Search for the cell housing the specified text and yield its (x, y) center coordinate. 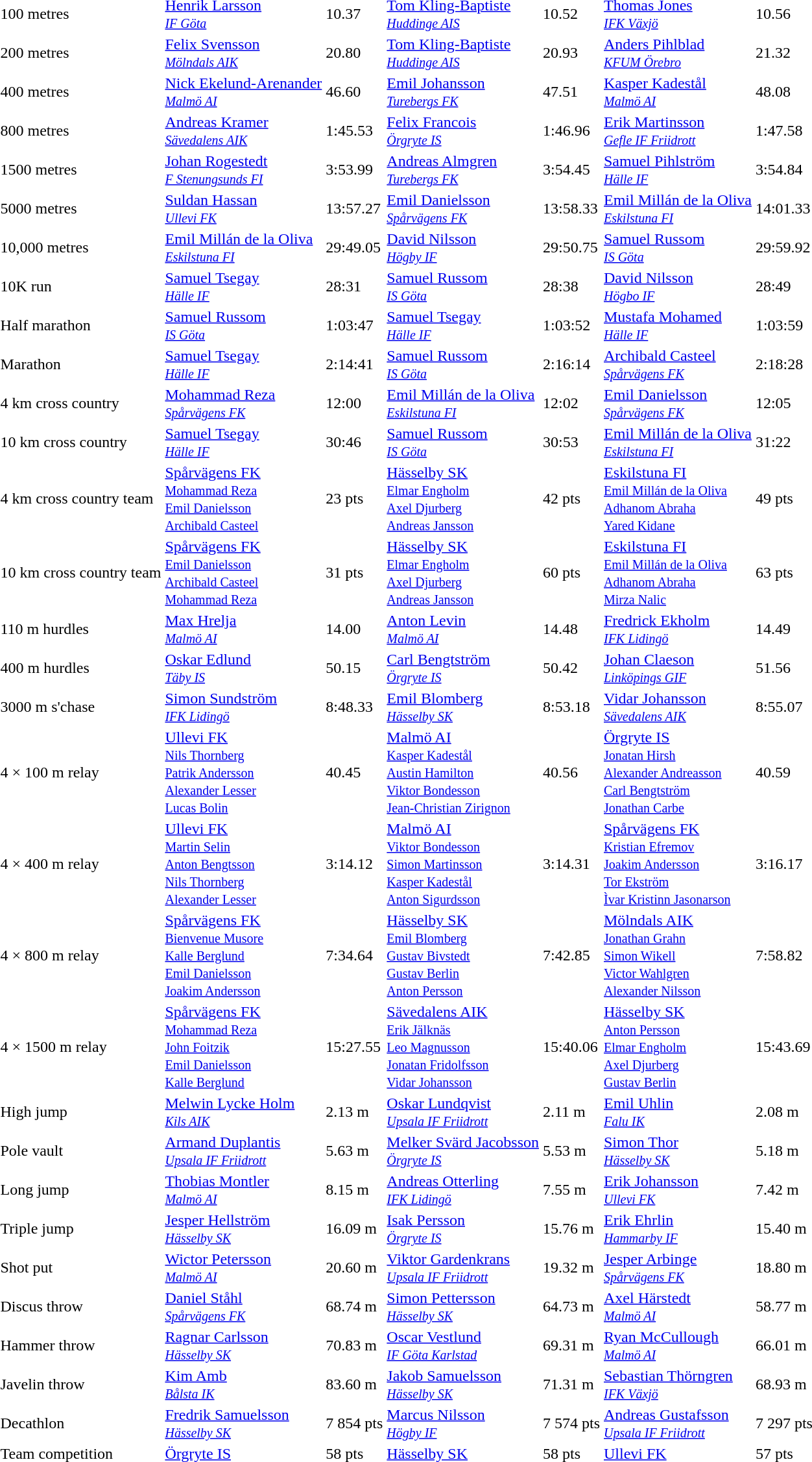
1:03:47 (354, 326)
2.11 m (571, 1112)
Andreas GustafssonUpsala IF Friidrott (677, 1424)
50.15 (354, 668)
Johan ClaesonLinköpings GIF (677, 668)
Vidar JohanssonSävedalens AIK (677, 707)
Oskar LundqvistUpsala IF Friidrott (463, 1112)
23 pts (354, 498)
Spårvägens FKMohammad RezaJohn FoitzikEmil DanielssonKalle Berglund (244, 1047)
46.60 (354, 92)
13:58.33 (571, 209)
Andreas KramerSävedalens AIK (244, 131)
Jesper ArbingeSpårvägens FK (677, 1268)
Erik JohanssonUllevi FK (677, 1190)
Malmö AIViktor BondessonSimon MartinssonKasper KadestålAnton Sigurdsson (463, 864)
64.73 m (571, 1307)
Daniel StåhlSpårvägens FK (244, 1307)
Carl BengtströmÖrgryte IS (463, 668)
3:14.31 (571, 864)
Andreas OtterlingIFK Lidingö (463, 1190)
3:54.45 (571, 170)
Spårvägens FKMohammad RezaEmil DanielssonArchibald Casteel (244, 498)
Melwin Lycke HolmKils AIK (244, 1112)
29:49.05 (354, 248)
Mölndals AIKJonathan GrahnSimon WikellVictor WahlgrenAlexander Nilsson (677, 955)
1:03:52 (571, 326)
Axel HärstedtMalmö AI (677, 1307)
16.09 m (354, 1229)
Simon PetterssonHässelby SK (463, 1307)
15.76 m (571, 1229)
Sävedalens AIKErik JälknäsLeo MagnussonJonatan FridolfssonVidar Johansson (463, 1047)
Hässelby SKAnton PerssonElmar EngholmAxel DjurbergGustav Berlin (677, 1047)
2:14:41 (354, 365)
15:27.55 (354, 1047)
19.32 m (571, 1268)
83.60 m (354, 1385)
Kasper KadestålMalmö AI (677, 92)
Sebastian ThörngrenIFK Växjö (677, 1385)
Ullevi FKMartin SelinAnton BengtssonNils ThornbergAlexander Lesser (244, 864)
Johan RogestedtF Stenungsunds FI (244, 170)
Hässelby SKEmil BlombergGustav BivstedtGustav BerlinAnton Persson (463, 955)
42 pts (571, 498)
Spårvägens FKEmil DanielssonArchibald CasteelMohammad Reza (244, 572)
Anton LevinMalmö AI (463, 629)
Ullevi FKNils ThornbergPatrik AnderssonAlexander LesserLucas Bolin (244, 772)
12:02 (571, 404)
2:16:14 (571, 365)
47.51 (571, 92)
Felix FrancoisÖrgryte IS (463, 131)
Melker Svärd JacobssonÖrgryte IS (463, 1151)
Max HreljaMalmö AI (244, 629)
30:53 (571, 443)
8.15 m (354, 1190)
50.42 (571, 668)
Kim AmbBålsta IK (244, 1385)
5.63 m (354, 1151)
Fredrik SamuelssonHässelby SK (244, 1424)
Jakob SamuelssonHässelby SK (463, 1385)
13:57.27 (354, 209)
29:50.75 (571, 248)
2.13 m (354, 1112)
8:53.18 (571, 707)
20.60 m (354, 1268)
30:46 (354, 443)
Anders PihlbladKFUM Örebro (677, 53)
Ryan McCulloughMalmö AI (677, 1346)
14.00 (354, 629)
Ragnar CarlssonHässelby SK (244, 1346)
Erik EhrlinHammarby IF (677, 1229)
Simon ThorHässelby SK (677, 1151)
Andreas AlmgrenTurebergs FK (463, 170)
Felix SvenssonMölndals AIK (244, 53)
31 pts (354, 572)
Simon SundströmIFK Lidingö (244, 707)
Tom Kling-BaptisteHuddinge AIS (463, 53)
20.80 (354, 53)
7:34.64 (354, 955)
20.93 (571, 53)
15:40.06 (571, 1047)
7 574 pts (571, 1424)
28:31 (354, 287)
1:45.53 (354, 131)
40.45 (354, 772)
Viktor GardenkransUpsala IF Friidrott (463, 1268)
70.83 m (354, 1346)
69.31 m (571, 1346)
Marcus NilssonHögby IF (463, 1424)
71.31 m (571, 1385)
Isak PerssonÖrgryte IS (463, 1229)
28:38 (571, 287)
40.56 (571, 772)
Suldan HassanUllevi FK (244, 209)
David NilssonHögby IF (463, 248)
Wictor PeterssonMalmö AI (244, 1268)
Eskilstuna FIEmil Millán de la OlivaAdhanom AbrahaYared Kidane (677, 498)
David NilssonHögbo IF (677, 287)
Oscar VestlundIF Göta Karlstad (463, 1346)
68.74 m (354, 1307)
Oskar EdlundTäby IS (244, 668)
Jesper HellströmHässelby SK (244, 1229)
Nick Ekelund-ArenanderMalmö AI (244, 92)
7 854 pts (354, 1424)
Thobias MontlerMalmö AI (244, 1190)
Spårvägens FKBienvenue MusoreKalle BerglundEmil DanielssonJoakim Andersson (244, 955)
Emil BlombergHässelby SK (463, 707)
Malmö AIKasper KadestålAustin HamiltonViktor BondessonJean-Christian Zirignon (463, 772)
Örgryte ISJonatan HirshAlexander AndreassonCarl BengtströmJonathan Carbe (677, 772)
Mustafa MohamedHälle IF (677, 326)
3:14.12 (354, 864)
Emil JohanssonTurebergs FK (463, 92)
Mohammad RezaSpårvägens FK (244, 404)
5.53 m (571, 1151)
Fredrick EkholmIFK Lidingö (677, 629)
Armand DuplantisUpsala IF Friidrott (244, 1151)
12:00 (354, 404)
8:48.33 (354, 707)
7:42.85 (571, 955)
Archibald CasteelSpårvägens FK (677, 365)
Emil UhlinFalu IK (677, 1112)
Eskilstuna FIEmil Millán de la OlivaAdhanom AbrahaMirza Nalic (677, 572)
Spårvägens FKKristian EfremovJoakim AnderssonTor EkströmÌvar Kristinn Jasonarson (677, 864)
7.55 m (571, 1190)
1:46.96 (571, 131)
3:53.99 (354, 170)
Erik MartinssonGefle IF Friidrott (677, 131)
14.48 (571, 629)
Samuel PihlströmHälle IF (677, 170)
60 pts (571, 572)
